Locate the cell with the specified text and output its [X, Y] center coordinate. 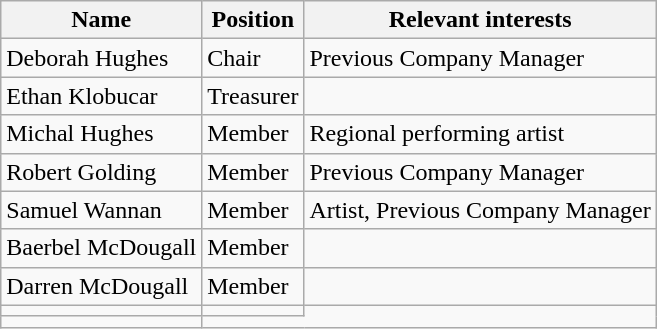
Darren McDougall [102, 286]
Michal Hughes [102, 134]
Baerbel McDougall [102, 248]
Robert Golding [102, 172]
Treasurer [253, 96]
Name [102, 20]
Regional performing artist [480, 134]
Chair [253, 58]
Deborah Hughes [102, 58]
Ethan Klobucar [102, 96]
Artist, Previous Company Manager [480, 210]
Samuel Wannan [102, 210]
Relevant interests [480, 20]
Position [253, 20]
